Detect which cell encompasses the target text, then output its [x, y] center coordinate. 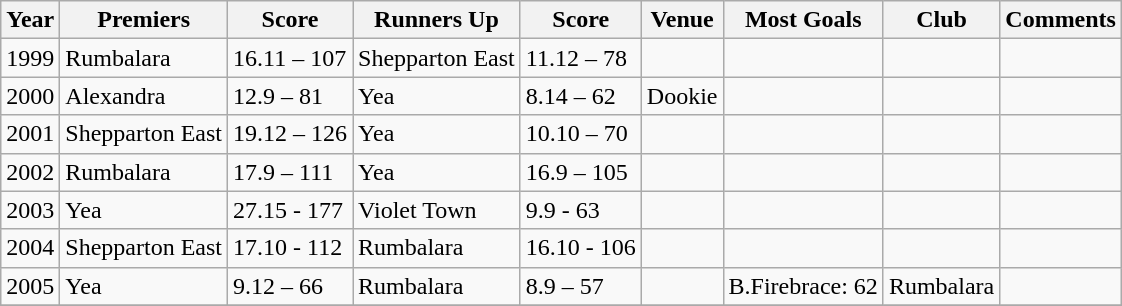
Year [30, 20]
10.10 – 70 [580, 134]
2002 [30, 172]
2000 [30, 96]
27.15 - 177 [290, 210]
16.11 – 107 [290, 58]
B.Firebrace: 62 [803, 286]
Venue [682, 20]
Club [941, 20]
Violet Town [437, 210]
8.14 – 62 [580, 96]
2001 [30, 134]
17.9 – 111 [290, 172]
11.12 – 78 [580, 58]
9.9 - 63 [580, 210]
Most Goals [803, 20]
16.10 - 106 [580, 248]
Dookie [682, 96]
Runners Up [437, 20]
19.12 – 126 [290, 134]
17.10 - 112 [290, 248]
1999 [30, 58]
8.9 – 57 [580, 286]
Comments [1061, 20]
Alexandra [144, 96]
2005 [30, 286]
16.9 – 105 [580, 172]
12.9 – 81 [290, 96]
9.12 – 66 [290, 286]
2004 [30, 248]
2003 [30, 210]
Premiers [144, 20]
